From the cell containing the given text, extract its center point as [x, y] coordinate. 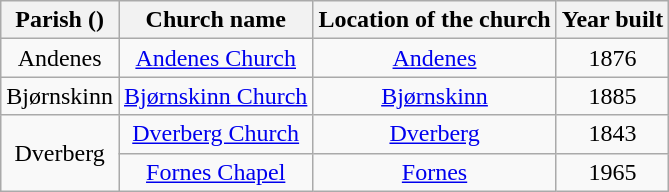
1965 [612, 172]
Location of the church [434, 20]
Fornes Chapel [215, 172]
Church name [215, 20]
Year built [612, 20]
1843 [612, 134]
Bjørnskinn Church [215, 96]
Andenes Church [215, 58]
Parish () [60, 20]
1876 [612, 58]
1885 [612, 96]
Dverberg Church [215, 134]
Fornes [434, 172]
